Pinpoint the cell where the given text exists, returning its (x, y) midpoint coordinate. 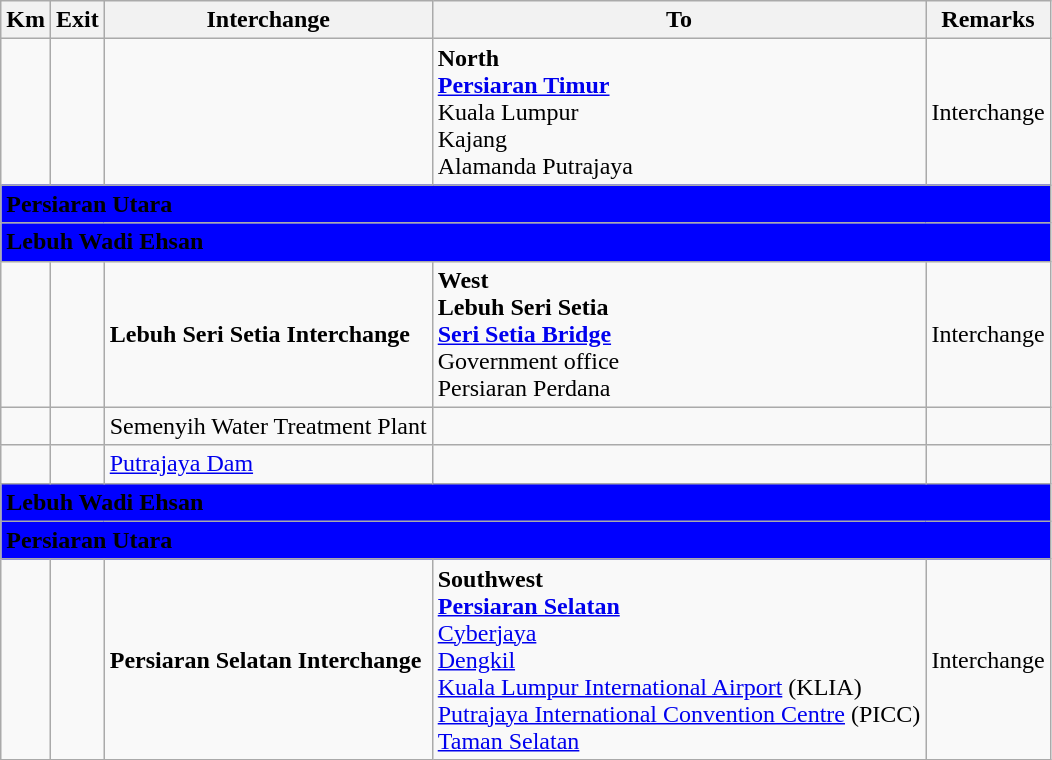
SouthwestPersiaran SelatanCyberjaya Dengkil Kuala Lumpur International Airport (KLIA) Putrajaya International Convention Centre (PICC)Taman Selatan (679, 659)
Persiaran Selatan Interchange (268, 659)
NorthPersiaran TimurKuala LumpurKajangAlamanda Putrajaya (679, 112)
Km (26, 20)
Semenyih Water Treatment Plant (268, 426)
Putrajaya Dam (268, 464)
To (679, 20)
Lebuh Seri Setia Interchange (268, 334)
WestLebuh Seri SetiaSeri Setia BridgeGovernment officePersiaran Perdana (679, 334)
Exit (77, 20)
Remarks (988, 20)
